Determine the [x, y] coordinate at the center of the cell enclosing the given text.  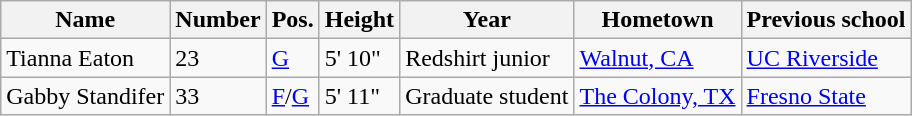
33 [218, 96]
5' 10" [359, 58]
Name [86, 20]
Previous school [826, 20]
G [292, 58]
Graduate student [487, 96]
5' 11" [359, 96]
F/G [292, 96]
Fresno State [826, 96]
Year [487, 20]
Tianna Eaton [86, 58]
Pos. [292, 20]
Height [359, 20]
Redshirt junior [487, 58]
Gabby Standifer [86, 96]
Number [218, 20]
23 [218, 58]
Hometown [658, 20]
Walnut, CA [658, 58]
The Colony, TX [658, 96]
UC Riverside [826, 58]
